Scan for the cell matching the given text and deliver its (x, y) coordinate at center. 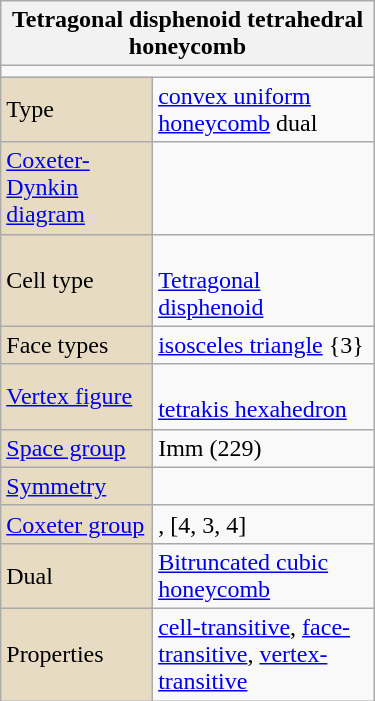
Coxeter group (77, 524)
Properties (77, 654)
Bitruncated cubic honeycomb (264, 576)
convex uniform honeycomb dual (264, 110)
Imm (229) (264, 448)
cell-transitive, face-transitive, vertex-transitive (264, 654)
tetrakis hexahedron (264, 396)
Type (77, 110)
isosceles triangle {3} (264, 345)
Tetragonal disphenoid tetrahedral honeycomb (188, 34)
Cell type (77, 280)
Dual (77, 576)
Symmetry (77, 486)
Space group (77, 448)
Face types (77, 345)
Tetragonal disphenoid (264, 280)
, [4, 3, 4] (264, 524)
Vertex figure (77, 396)
Coxeter-Dynkin diagram (77, 188)
